For the text-containing cell, return its midpoint in [x, y] coordinate format. 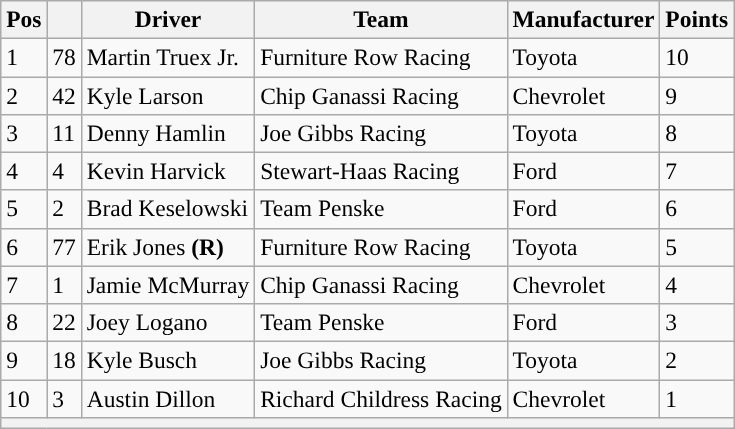
42 [64, 95]
22 [64, 322]
78 [64, 57]
Points [697, 19]
Kyle Busch [168, 360]
Manufacturer [584, 19]
Joey Logano [168, 322]
18 [64, 360]
Erik Jones (R) [168, 247]
Kyle Larson [168, 95]
Martin Truex Jr. [168, 57]
Team [381, 19]
Brad Keselowski [168, 209]
Richard Childress Racing [381, 398]
77 [64, 247]
Kevin Harvick [168, 171]
Austin Dillon [168, 398]
Stewart-Haas Racing [381, 171]
Jamie McMurray [168, 285]
Driver [168, 19]
Denny Hamlin [168, 133]
11 [64, 133]
Pos [24, 19]
